Determine the [x, y] coordinate at the center of the cell enclosing the given text.  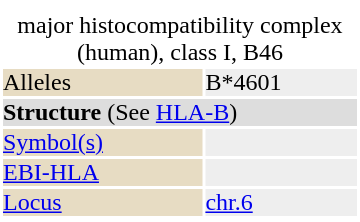
major histocompatibility complex (human), class I, B46 [180, 39]
chr.6 [281, 202]
Locus [102, 202]
B*4601 [281, 82]
Alleles [102, 82]
Structure (See HLA-B) [180, 112]
EBI-HLA [102, 172]
Symbol(s) [102, 142]
